Pinpoint the cell where the given text exists, returning its (X, Y) midpoint coordinate. 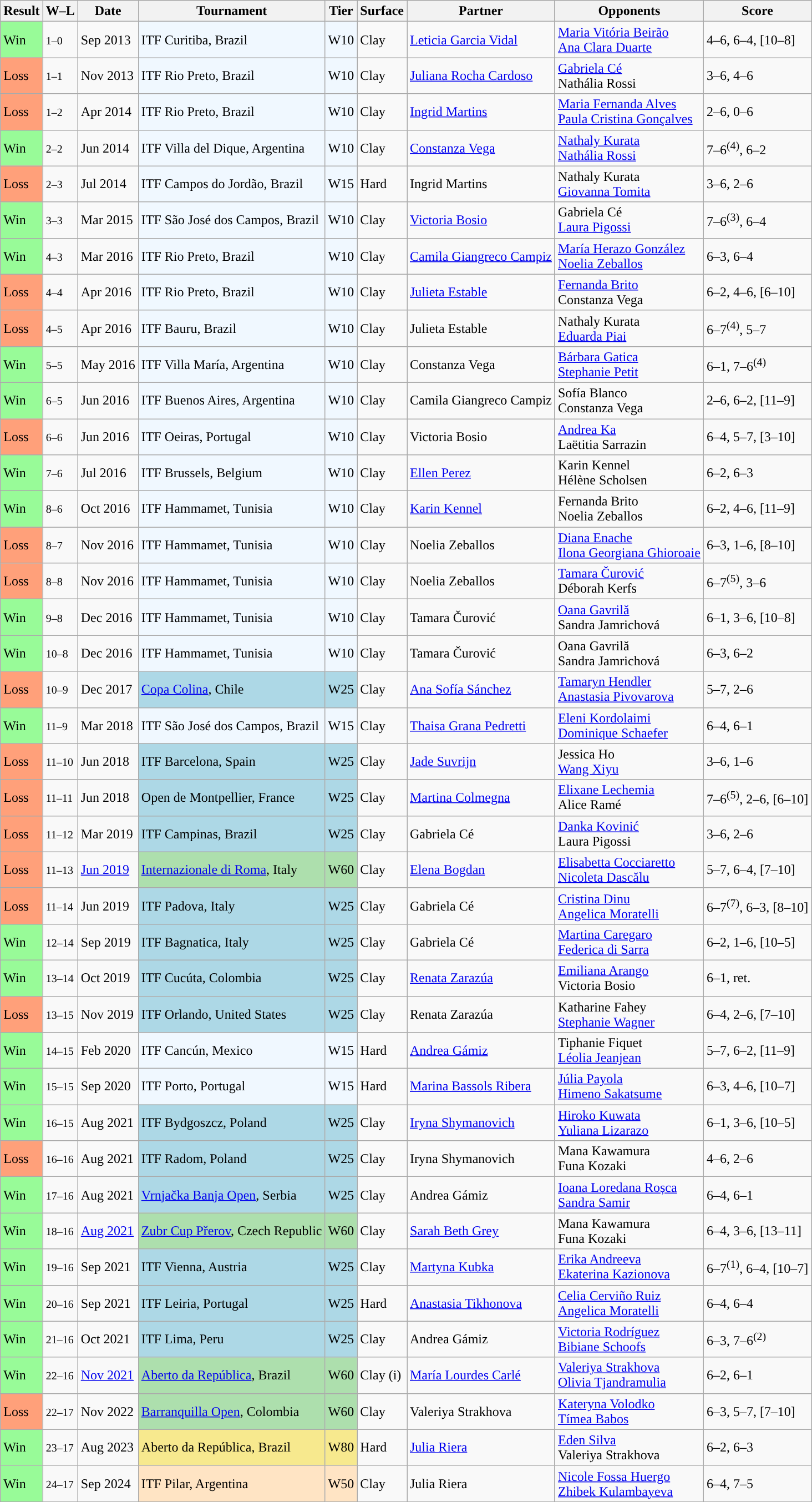
Martyna Kubka (481, 1267)
Date (108, 11)
11–10 (60, 761)
11–11 (60, 798)
6–3, 6–2 (757, 654)
Eleni Kordolaimi Dominique Schaefer (629, 726)
Tamara Čurović Déborah Kerfs (629, 581)
Gabriela Cé Nathália Rossi (629, 75)
Nov 2019 (108, 1014)
Jessica Ho Wang Xiyu (629, 761)
Ellen Perez (481, 473)
6–2, 4–6, [6–10] (757, 292)
ITF Pilar, Argentina (232, 1484)
Tier (341, 11)
5–7, 6–4, [7–10] (757, 870)
4–3 (60, 256)
Nov 2022 (108, 1412)
Gabriela Cé Laura Pigossi (629, 220)
Diana Enache Ilona Georgiana Ghioroaie (629, 545)
Mar 2018 (108, 726)
Apr 2014 (108, 112)
15–15 (60, 1086)
9–8 (60, 617)
ITF Leiria, Portugal (232, 1303)
6–2, 1–6, [10–5] (757, 942)
Jul 2014 (108, 184)
María Herazo González Noelia Zeballos (629, 256)
Victoria Rodríguez Bibiane Schoofs (629, 1339)
5–5 (60, 364)
7–6(4), 6–2 (757, 148)
Emiliana Arango Victoria Bosio (629, 978)
ITF Buenos Aires, Argentina (232, 401)
4–6, 2–6 (757, 1159)
16–15 (60, 1123)
10–8 (60, 654)
6–3, 6–4 (757, 256)
Oct 2019 (108, 978)
11–12 (60, 833)
2–6, 6–2, [11–9] (757, 401)
Vrnjačka Banja Open, Serbia (232, 1195)
Karin Kennel Hélène Scholsen (629, 473)
Mar 2019 (108, 833)
ITF Cucúta, Colombia (232, 978)
Anastasia Tikhonova (481, 1303)
Sep 2020 (108, 1086)
Opponents (629, 11)
20–16 (60, 1303)
Zubr Cup Přerov, Czech Republic (232, 1231)
ITF Porto, Portugal (232, 1086)
Bárbara Gatica Stephanie Petit (629, 364)
Nathaly Kurata Nathália Rossi (629, 148)
6–4, 7–5 (757, 1484)
Valeriya Strakhova (481, 1412)
Katharine Fahey Stephanie Wagner (629, 1014)
Mar 2015 (108, 220)
2–3 (60, 184)
4–5 (60, 328)
ITF Lima, Peru (232, 1339)
Marina Bassols Ribera (481, 1086)
Nov 2013 (108, 75)
Clay (i) (382, 1375)
Andrea Ka Laëtitia Sarrazin (629, 436)
ITF Cancún, Mexico (232, 1051)
W–L (60, 11)
ITF Brussels, Belgium (232, 473)
Internazionale di Roma, Italy (232, 870)
Elisabetta Cocciaretto Nicoleta Dascălu (629, 870)
Score (757, 11)
6–4, 6–4 (757, 1303)
Sep 2024 (108, 1484)
6–4, 3–6, [13–11] (757, 1231)
W50 (341, 1484)
Maria Fernanda Alves Paula Cristina Gonçalves (629, 112)
6–1, 7–6(4) (757, 364)
8–8 (60, 581)
ITF Vienna, Austria (232, 1267)
Dec 2017 (108, 689)
6–3, 4–6, [10–7] (757, 1086)
Celia Cerviño Ruiz Angelica Moratelli (629, 1303)
Sep 2019 (108, 942)
4–6, 6–4, [10–8] (757, 40)
6–1, ret. (757, 978)
Tournament (232, 11)
12–14 (60, 942)
24–17 (60, 1484)
Ana Sofía Sánchez (481, 689)
Nicole Fossa Huergo Zhibek Kulambayeva (629, 1484)
Jade Suvrijn (481, 761)
11–9 (60, 726)
ITF Bagnatica, Italy (232, 942)
Sofía Blanco Constanza Vega (629, 401)
6–3, 1–6, [8–10] (757, 545)
3–6, 4–6 (757, 75)
2–2 (60, 148)
ITF Oeiras, Portugal (232, 436)
Elixane Lechemia Alice Ramé (629, 798)
11–13 (60, 870)
ITF Villa María, Argentina (232, 364)
Júlia Payola Himeno Sakatsume (629, 1086)
Partner (481, 11)
4–4 (60, 292)
6–5 (60, 401)
Danka Kovinić Laura Pigossi (629, 833)
7–6(3), 6–4 (757, 220)
Tamaryn Hendler Anastasia Pivovarova (629, 689)
Nathaly Kurata Giovanna Tomita (629, 184)
ITF Curitiba, Brazil (232, 40)
19–16 (60, 1267)
Oct 2021 (108, 1339)
17–16 (60, 1195)
Tiphanie Fiquet Léolia Jeanjean (629, 1051)
ITF Villa del Dique, Argentina (232, 148)
Oct 2016 (108, 509)
Barranquilla Open, Colombia (232, 1412)
5–7, 6–2, [11–9] (757, 1051)
1–1 (60, 75)
Mar 2016 (108, 256)
Kateryna Volodko Tímea Babos (629, 1412)
ITF Bydgoszcz, Poland (232, 1123)
6–4, 5–7, [3–10] (757, 436)
Valeriya Strakhova Olivia Tjandramulia (629, 1375)
Elena Bogdan (481, 870)
1–2 (60, 112)
ITF Padova, Italy (232, 906)
3–6, 1–6 (757, 761)
Leticia Garcia Vidal (481, 40)
18–16 (60, 1231)
13–14 (60, 978)
Karin Kennel (481, 509)
W80 (341, 1447)
6–4, 2–6, [7–10] (757, 1014)
Ioana Loredana Roșca Sandra Samir (629, 1195)
6–1, 3–6, [10–8] (757, 617)
5–7, 2–6 (757, 689)
6–7(4), 5–7 (757, 328)
Martina Caregaro Federica di Sarra (629, 942)
Surface (382, 11)
Jul 2016 (108, 473)
6–7(5), 3–6 (757, 581)
Nathaly Kurata Eduarda Piai (629, 328)
ITF Campinas, Brazil (232, 833)
ITF Barcelona, Spain (232, 761)
22–17 (60, 1412)
16–16 (60, 1159)
7–6(5), 2–6, [6–10] (757, 798)
ITF Bauru, Brazil (232, 328)
13–15 (60, 1014)
8–7 (60, 545)
Maria Vitória Beirão Ana Clara Duarte (629, 40)
ITF Radom, Poland (232, 1159)
2–6, 0–6 (757, 112)
Nov 2021 (108, 1375)
8–6 (60, 509)
Eden Silva Valeriya Strakhova (629, 1447)
6–1, 3–6, [10–5] (757, 1123)
Aug 2023 (108, 1447)
Open de Montpellier, France (232, 798)
ITF Orlando, United States (232, 1014)
Erika Andreeva Ekaterina Kazionova (629, 1267)
10–9 (60, 689)
6–7(1), 6–4, [10–7] (757, 1267)
Hiroko Kuwata Yuliana Lizarazo (629, 1123)
22–16 (60, 1375)
Martina Colmegna (481, 798)
7–6 (60, 473)
Sep 2013 (108, 40)
María Lourdes Carlé (481, 1375)
6–3, 7–6(2) (757, 1339)
Result (22, 11)
Jun 2014 (108, 148)
3–3 (60, 220)
6–3, 5–7, [7–10] (757, 1412)
14–15 (60, 1051)
6–7(7), 6–3, [8–10] (757, 906)
21–16 (60, 1339)
11–14 (60, 906)
Feb 2020 (108, 1051)
23–17 (60, 1447)
ITF Campos do Jordão, Brazil (232, 184)
6–2, 6–1 (757, 1375)
May 2016 (108, 364)
Thaisa Grana Pedretti (481, 726)
Cristina Dinu Angelica Moratelli (629, 906)
Fernanda Brito Constanza Vega (629, 292)
6–2, 4–6, [11–9] (757, 509)
1–0 (60, 40)
Juliana Rocha Cardoso (481, 75)
6–6 (60, 436)
Sarah Beth Grey (481, 1231)
Fernanda Brito Noelia Zeballos (629, 509)
Copa Colina, Chile (232, 689)
